Return the [X, Y] coordinate for the center point of the cell that contains the specified text.  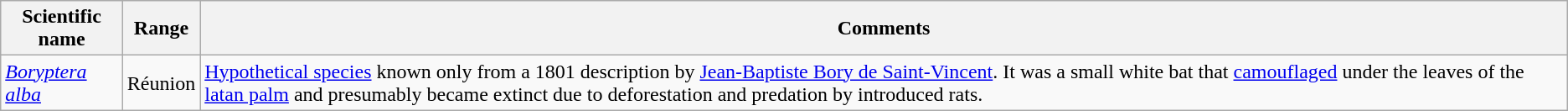
Boryptera alba [62, 82]
Réunion [161, 82]
Range [161, 29]
Comments [885, 29]
Scientific name [62, 29]
